Pinpoint the cell where the given text exists, returning its [X, Y] midpoint coordinate. 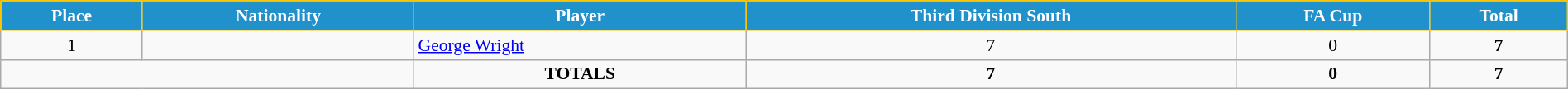
Third Division South [991, 16]
Place [72, 16]
FA Cup [1333, 16]
1 [72, 45]
Total [1499, 16]
Player [581, 16]
Nationality [278, 16]
TOTALS [581, 74]
George Wright [581, 45]
